Find where the given text appears and provide that cell's center as [x, y] coordinate. 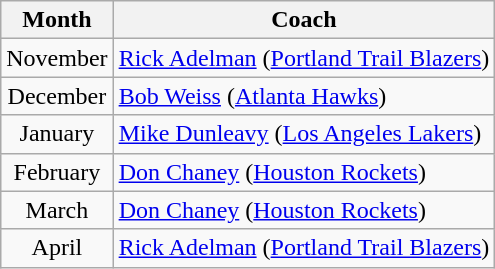
Month [57, 20]
January [57, 134]
March [57, 210]
Mike Dunleavy (Los Angeles Lakers) [304, 134]
December [57, 96]
February [57, 172]
Coach [304, 20]
Bob Weiss (Atlanta Hawks) [304, 96]
April [57, 248]
November [57, 58]
